Find where the given text appears and provide that cell's center as [X, Y] coordinate. 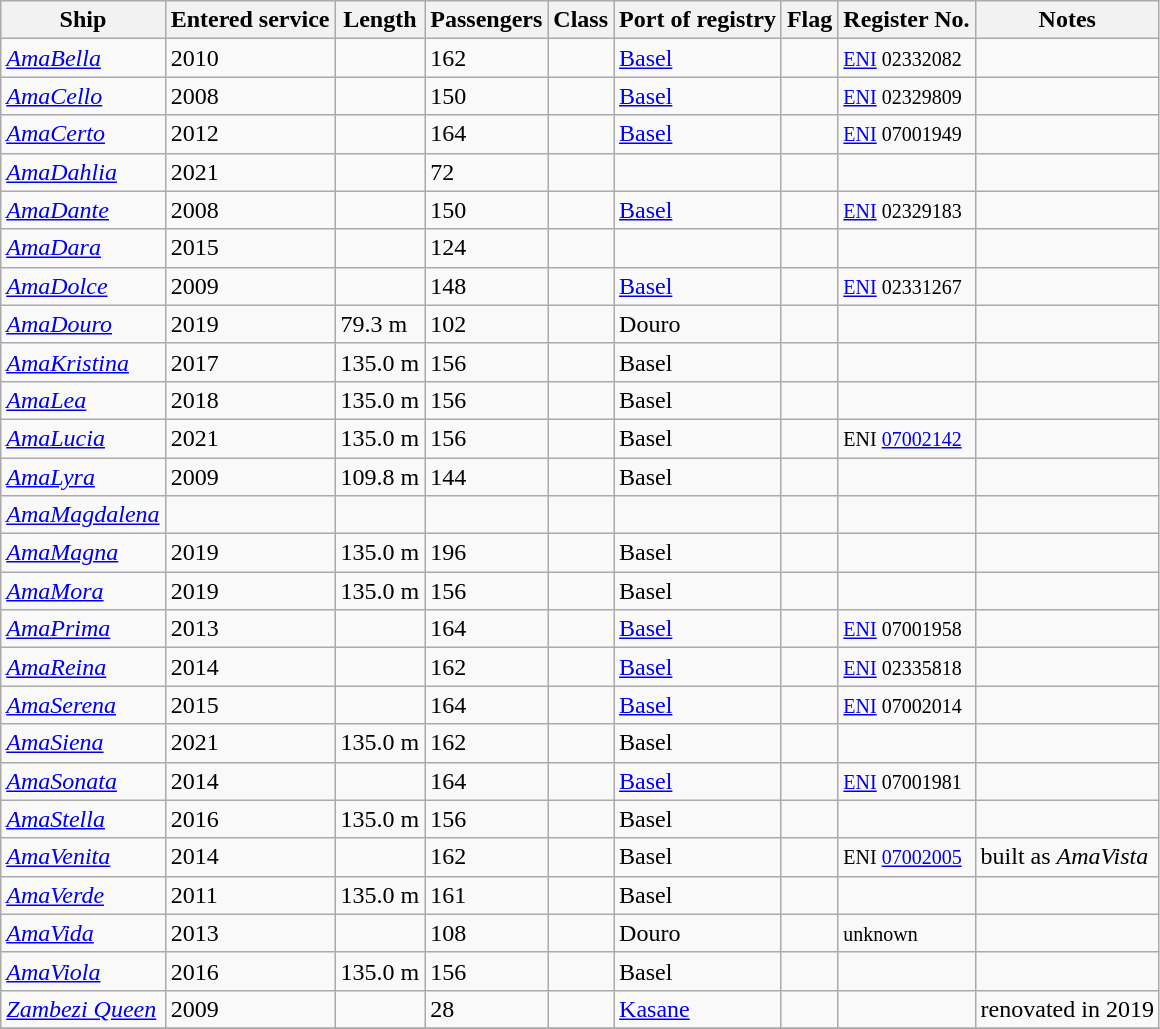
AmaKristina [83, 362]
AmaDara [83, 248]
79.3 m [380, 324]
ENI 02331267 [906, 286]
196 [486, 553]
2010 [250, 58]
2012 [250, 134]
Notes [1067, 20]
28 [486, 1009]
AmaViola [83, 971]
AmaSerena [83, 705]
AmaCerto [83, 134]
108 [486, 933]
AmaSonata [83, 781]
unknown [906, 933]
AmaDolce [83, 286]
ENI 07002005 [906, 857]
AmaVida [83, 933]
ENI 02335818 [906, 667]
ENI 02329183 [906, 210]
AmaReina [83, 667]
ENI 07001958 [906, 629]
AmaDouro [83, 324]
72 [486, 172]
AmaMora [83, 591]
161 [486, 895]
AmaPrima [83, 629]
renovated in 2019 [1067, 1009]
Ship [83, 20]
ENI 02329809 [906, 96]
Port of registry [698, 20]
ENI 02332082 [906, 58]
AmaVenita [83, 857]
AmaDahlia [83, 172]
Length [380, 20]
AmaDante [83, 210]
AmaCello [83, 96]
124 [486, 248]
109.8 m [380, 477]
AmaSiena [83, 743]
AmaLucia [83, 438]
Passengers [486, 20]
144 [486, 477]
Register No. [906, 20]
Entered service [250, 20]
102 [486, 324]
ENI 07002142 [906, 438]
2018 [250, 400]
Kasane [698, 1009]
AmaStella [83, 819]
AmaVerde [83, 895]
AmaMagdalena [83, 515]
148 [486, 286]
Flag [809, 20]
ENI 07001981 [906, 781]
AmaMagna [83, 553]
2017 [250, 362]
AmaLea [83, 400]
AmaLyra [83, 477]
ENI 07001949 [906, 134]
Class [581, 20]
ENI 07002014 [906, 705]
AmaBella [83, 58]
built as AmaVista [1067, 857]
Zambezi Queen [83, 1009]
2011 [250, 895]
